Find where the given text appears and provide that cell's center as [X, Y] coordinate. 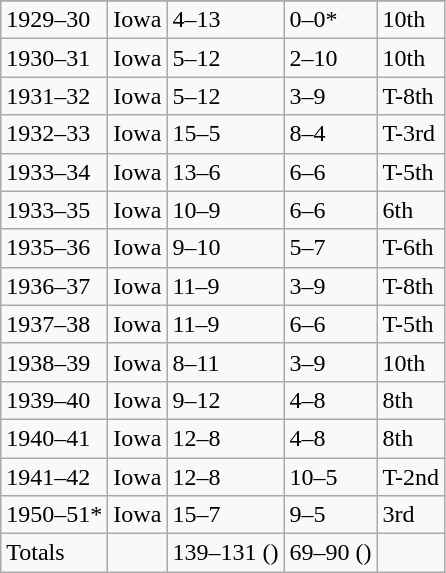
2–10 [330, 58]
1933–34 [54, 172]
69–90 () [330, 553]
1937–38 [54, 324]
8–4 [330, 134]
1933–35 [54, 210]
1936–37 [54, 286]
13–6 [226, 172]
15–7 [226, 515]
1929–30 [54, 20]
3rd [411, 515]
1931–32 [54, 96]
1941–42 [54, 477]
6th [411, 210]
10–5 [330, 477]
T-2nd [411, 477]
139–131 () [226, 553]
1932–33 [54, 134]
10–9 [226, 210]
T-6th [411, 248]
0–0* [330, 20]
1938–39 [54, 362]
Totals [54, 553]
1935–36 [54, 248]
9–12 [226, 400]
5–7 [330, 248]
1950–51* [54, 515]
15–5 [226, 134]
1939–40 [54, 400]
1930–31 [54, 58]
9–10 [226, 248]
9–5 [330, 515]
4–13 [226, 20]
T-3rd [411, 134]
8–11 [226, 362]
1940–41 [54, 438]
